Output the (X, Y) coordinate of the center of the cell containing the given text.  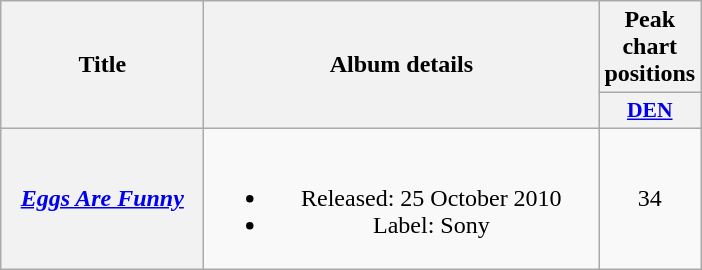
Released: 25 October 2010Label: Sony (402, 198)
Title (102, 65)
DEN (650, 111)
Eggs Are Funny (102, 198)
34 (650, 198)
Peak chart positions (650, 47)
Album details (402, 65)
